Locate the cell with the specified text and output its (X, Y) center coordinate. 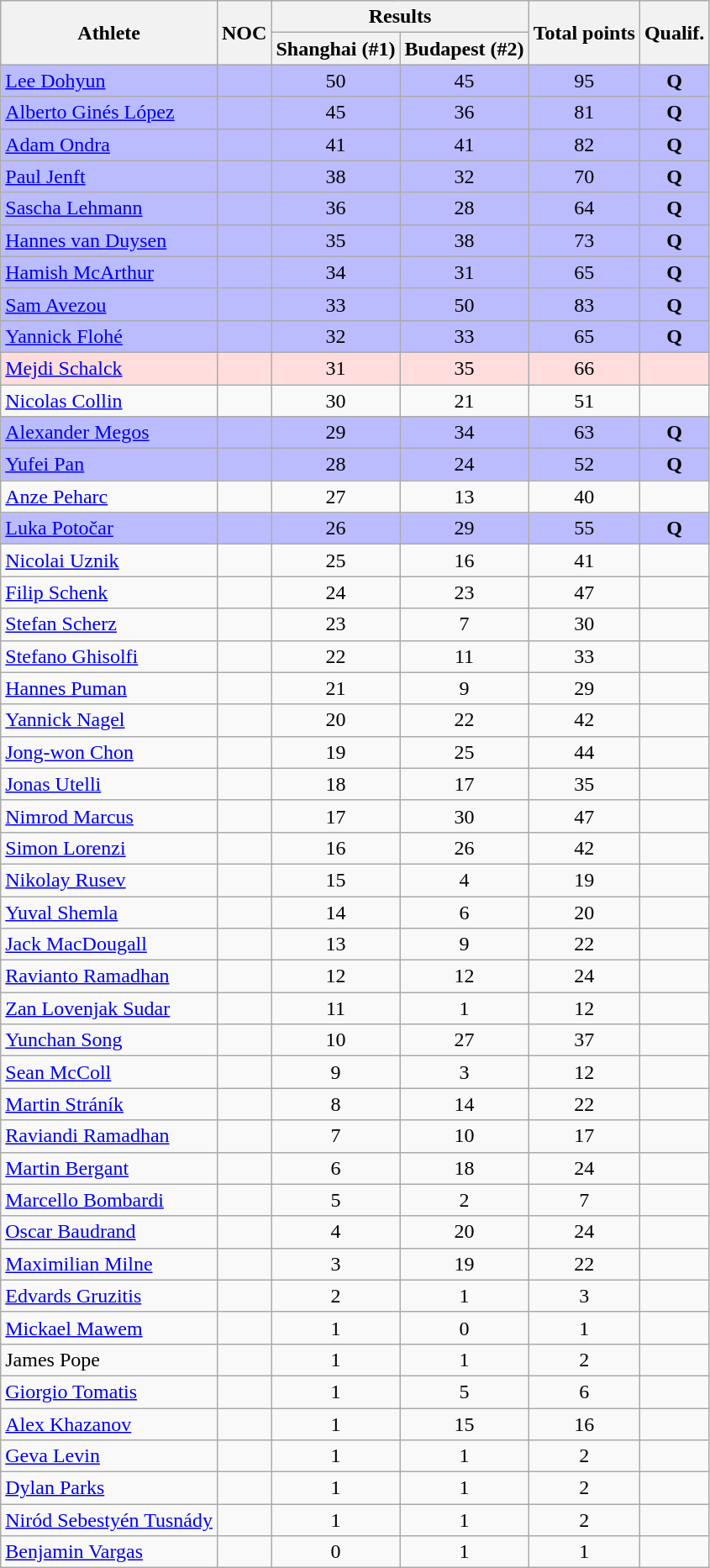
Edvards Gruzitis (109, 1296)
Jonas Utelli (109, 784)
52 (584, 465)
Athlete (109, 33)
Jong-won Chon (109, 752)
Shanghai (#1) (336, 49)
Stefano Ghisolfi (109, 656)
51 (584, 401)
Mejdi Schalck (109, 368)
Yannick Flohé (109, 336)
Hannes van Duysen (109, 240)
Jack MacDougall (109, 944)
44 (584, 752)
Benjamin Vargas (109, 1552)
70 (584, 176)
Giorgio Tomatis (109, 1392)
James Pope (109, 1360)
82 (584, 145)
Geva Levin (109, 1456)
Oscar Baudrand (109, 1232)
Yunchan Song (109, 1040)
Yannick Nagel (109, 720)
81 (584, 113)
Paul Jenft (109, 176)
Zan Lovenjak Sudar (109, 1008)
Raviandi Ramadhan (109, 1136)
55 (584, 529)
Sascha Lehmann (109, 208)
Lee Dohyun (109, 81)
Budapest (#2) (464, 49)
Alexander Megos (109, 433)
Filip Schenk (109, 592)
Dylan Parks (109, 1488)
Sam Avezou (109, 304)
NOC (244, 33)
83 (584, 304)
Marcello Bombardi (109, 1200)
Nicolai Uznik (109, 560)
Results (400, 17)
Alex Khazanov (109, 1424)
Martin Stráník (109, 1104)
Hannes Puman (109, 688)
95 (584, 81)
40 (584, 497)
Yufei Pan (109, 465)
Yuval Shemla (109, 912)
73 (584, 240)
Maximilian Milne (109, 1264)
Nicolas Collin (109, 401)
8 (336, 1104)
66 (584, 368)
Qualif. (674, 33)
Stefan Scherz (109, 624)
Nimrod Marcus (109, 816)
Alberto Ginés López (109, 113)
Niród Sebestyén Tusnády (109, 1520)
Adam Ondra (109, 145)
Ravianto Ramadhan (109, 976)
Nikolay Rusev (109, 880)
Luka Potočar (109, 529)
Martin Bergant (109, 1168)
Simon Lorenzi (109, 848)
64 (584, 208)
Anze Peharc (109, 497)
37 (584, 1040)
Mickael Mawem (109, 1328)
Total points (584, 33)
Hamish McArthur (109, 272)
63 (584, 433)
Sean McColl (109, 1072)
